Capture the cell that displays the provided text and extract its [X, Y] central coordinate. 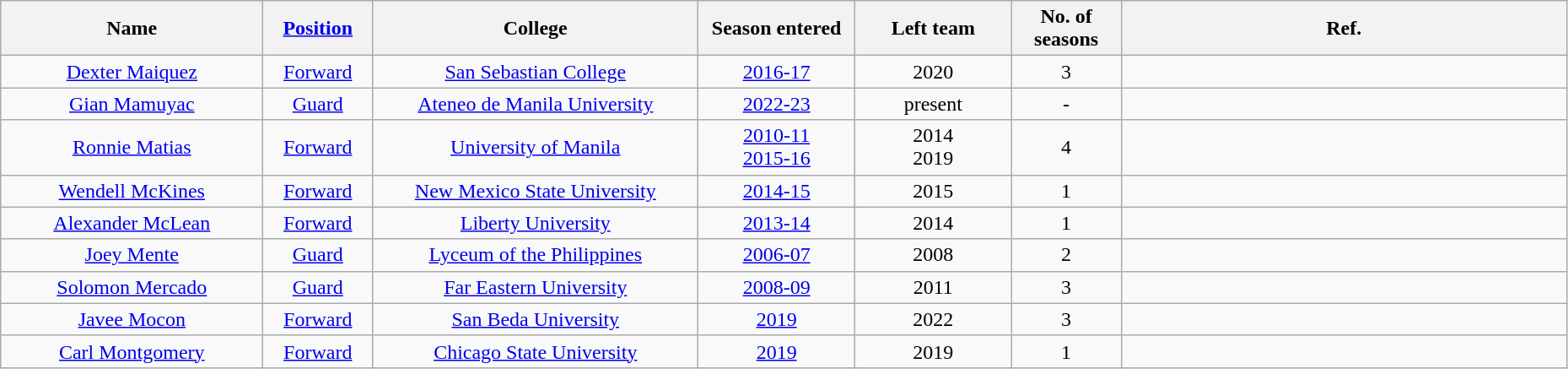
2011 [933, 287]
2010-112015-16 [777, 147]
present [933, 104]
2015 [933, 191]
New Mexico State University [536, 191]
Wendell McKines [132, 191]
Name [132, 29]
2020 [933, 72]
Ref. [1344, 29]
Lyceum of the Philippines [536, 255]
- [1066, 104]
Javee Mocon [132, 319]
College [536, 29]
Solomon Mercado [132, 287]
San Beda University [536, 319]
2022-23 [777, 104]
Carl Montgomery [132, 351]
Season entered [777, 29]
2008-09 [777, 287]
University of Manila [536, 147]
Alexander McLean [132, 223]
San Sebastian College [536, 72]
Chicago State University [536, 351]
Left team [933, 29]
Position [318, 29]
Gian Mamuyac [132, 104]
2008 [933, 255]
Far Eastern University [536, 287]
Ronnie Matias [132, 147]
2006-07 [777, 255]
Ateneo de Manila University [536, 104]
2013-14 [777, 223]
2014 [933, 223]
2014-15 [777, 191]
2022 [933, 319]
20142019 [933, 147]
2 [1066, 255]
No. of seasons [1066, 29]
Dexter Maiquez [132, 72]
Joey Mente [132, 255]
4 [1066, 147]
2016-17 [777, 72]
Liberty University [536, 223]
